Provide the [x, y] coordinate of the cell's center where the given text is located.  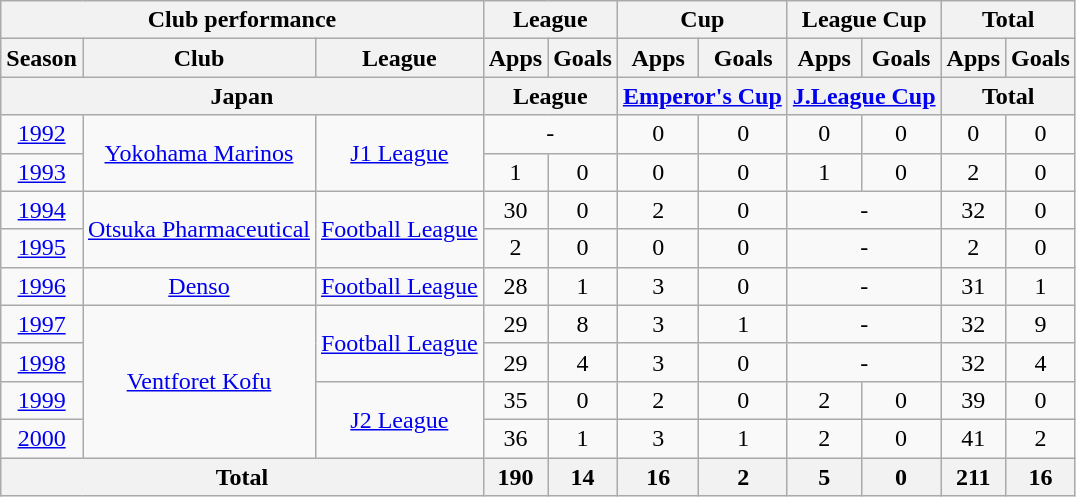
28 [515, 286]
Club performance [242, 20]
1995 [42, 248]
9 [1041, 324]
190 [515, 477]
36 [515, 438]
39 [973, 400]
Otsuka Pharmaceutical [198, 229]
211 [973, 477]
Ventforet Kofu [198, 381]
J.League Cup [864, 96]
31 [973, 286]
Yokohama Marinos [198, 153]
J1 League [399, 153]
Season [42, 58]
14 [583, 477]
League Cup [864, 20]
1999 [42, 400]
1998 [42, 362]
1997 [42, 324]
Denso [198, 286]
35 [515, 400]
Club [198, 58]
1994 [42, 210]
41 [973, 438]
Cup [702, 20]
Emperor's Cup [702, 96]
1993 [42, 172]
8 [583, 324]
J2 League [399, 419]
1992 [42, 134]
5 [824, 477]
Japan [242, 96]
2000 [42, 438]
1996 [42, 286]
30 [515, 210]
